Scan for the cell matching the given text and deliver its (x, y) coordinate at center. 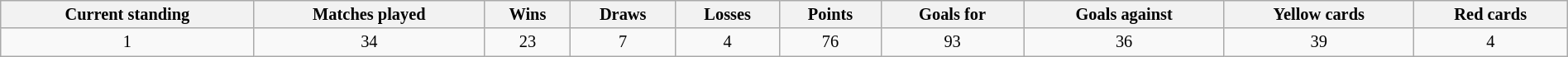
93 (953, 42)
Yellow cards (1318, 14)
36 (1124, 42)
23 (528, 42)
Draws (623, 14)
Matches played (369, 14)
Wins (528, 14)
Losses (728, 14)
Current standing (127, 14)
39 (1318, 42)
Goals against (1124, 14)
Points (830, 14)
76 (830, 42)
7 (623, 42)
1 (127, 42)
Goals for (953, 14)
Red cards (1490, 14)
34 (369, 42)
